Find where the given text appears and provide that cell's center as [x, y] coordinate. 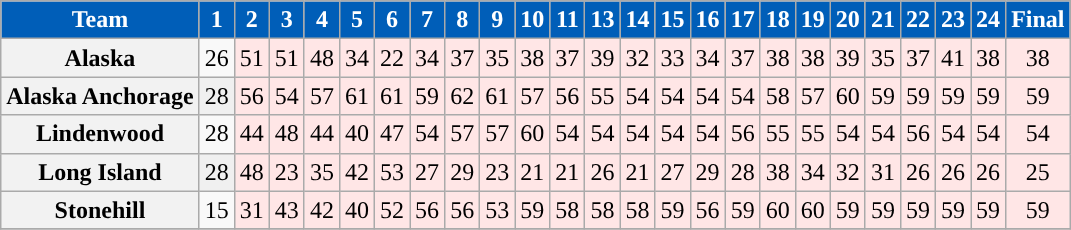
Alaska [100, 58]
9 [498, 20]
3 [286, 20]
52 [392, 210]
Final [1038, 20]
20 [848, 20]
Long Island [100, 172]
25 [1038, 172]
5 [356, 20]
16 [708, 20]
Alaska Anchorage [100, 96]
Stonehill [100, 210]
13 [602, 20]
4 [322, 20]
1 [216, 20]
6 [392, 20]
14 [638, 20]
41 [952, 58]
Team [100, 20]
19 [812, 20]
8 [462, 20]
33 [672, 58]
7 [428, 20]
24 [988, 20]
Lindenwood [100, 134]
11 [568, 20]
62 [462, 96]
43 [286, 210]
18 [778, 20]
2 [252, 20]
10 [532, 20]
17 [742, 20]
47 [392, 134]
